Identify which cell holds the provided text, then report its [X, Y] central coordinate. 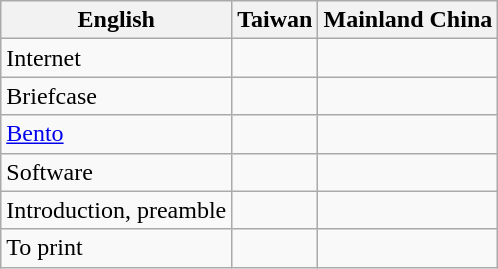
To print [116, 248]
Taiwan [275, 20]
Bento [116, 134]
Software [116, 172]
English [116, 20]
Internet [116, 58]
Briefcase [116, 96]
Mainland China [408, 20]
Introduction, preamble [116, 210]
